Determine the [x, y] coordinate at the center of the cell enclosing the given text.  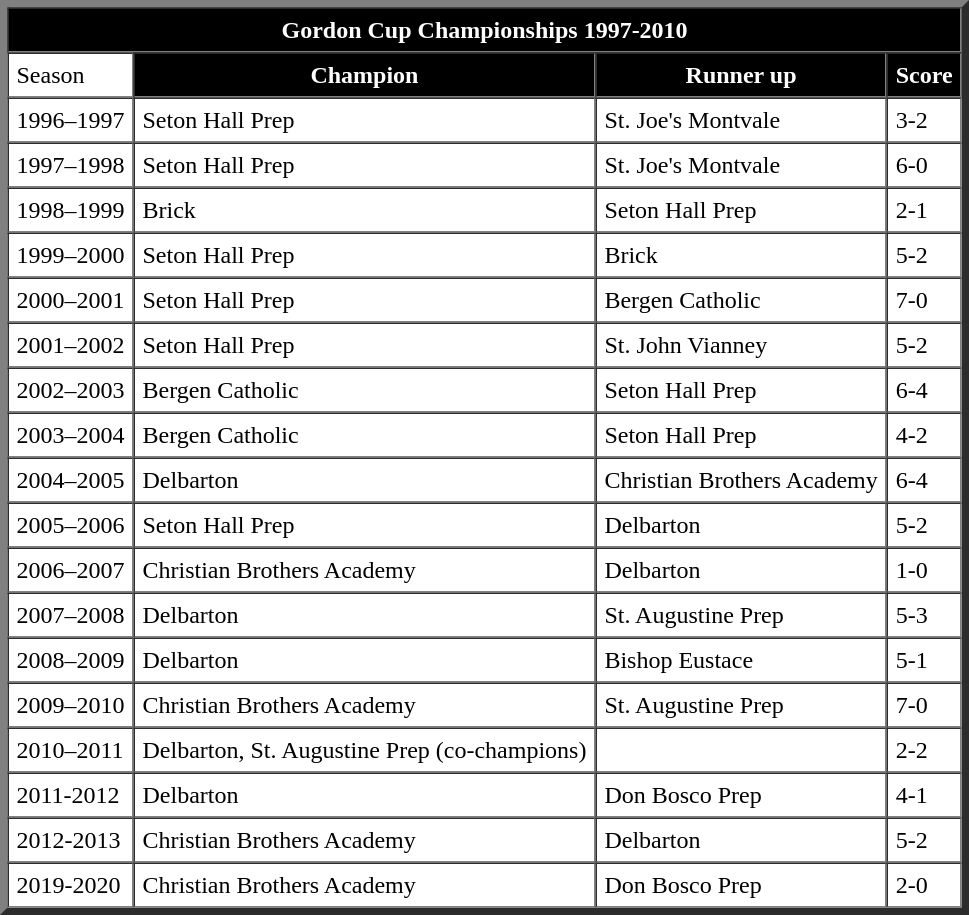
2002–2003 [71, 390]
2-2 [924, 750]
3-2 [924, 120]
4-1 [924, 794]
St. John Vianney [740, 344]
2001–2002 [71, 344]
5-1 [924, 660]
Season [71, 74]
2009–2010 [71, 704]
2-0 [924, 884]
5-3 [924, 614]
Champion [365, 74]
2003–2004 [71, 434]
4-2 [924, 434]
2007–2008 [71, 614]
Delbarton, St. Augustine Prep (co-champions) [365, 750]
1997–1998 [71, 164]
2019-2020 [71, 884]
Runner up [740, 74]
1-0 [924, 570]
2005–2006 [71, 524]
Gordon Cup Championships 1997-2010 [485, 30]
2011-2012 [71, 794]
1996–1997 [71, 120]
1999–2000 [71, 254]
2-1 [924, 210]
2008–2009 [71, 660]
2004–2005 [71, 480]
1998–1999 [71, 210]
2012-2013 [71, 840]
6-0 [924, 164]
2006–2007 [71, 570]
2010–2011 [71, 750]
2000–2001 [71, 300]
Bishop Eustace [740, 660]
Score [924, 74]
